Find where the given text appears and provide that cell's center as [X, Y] coordinate. 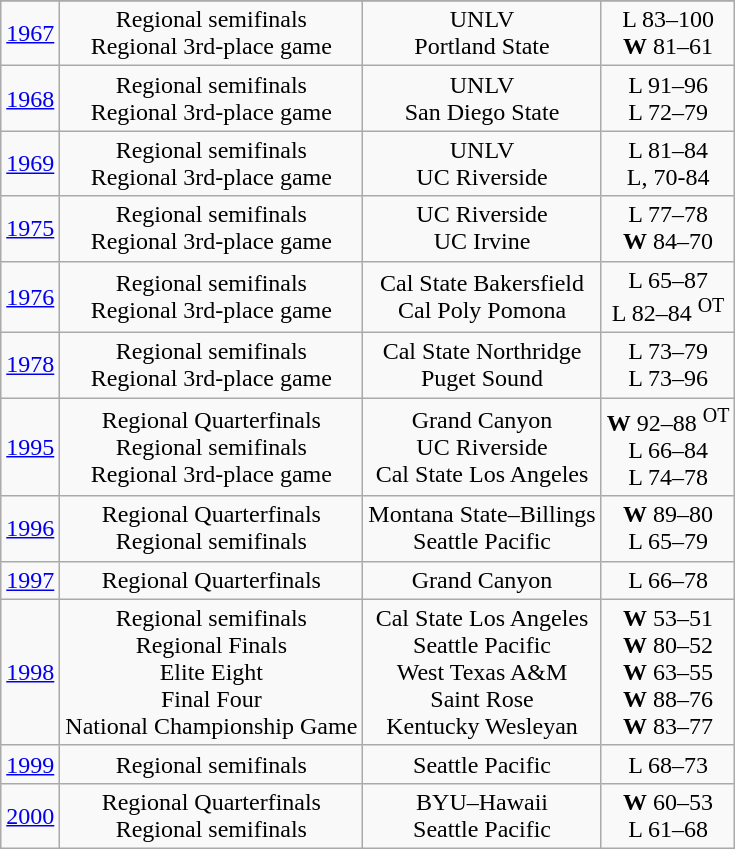
L 81–84L, 70-84 [668, 164]
W 89–80L 65–79 [668, 528]
Cal State BakersfieldCal Poly Pomona [482, 297]
L 77–78W 84–70 [668, 228]
Regional QuarterfinalsRegional semifinalsRegional 3rd-place game [212, 448]
L 73–79L 73–96 [668, 366]
1975 [30, 228]
1996 [30, 528]
1998 [30, 672]
L 68–73 [668, 764]
Seattle Pacific [482, 764]
UNLVUC Riverside [482, 164]
UNLVPortland State [482, 34]
Cal State Los AngelesSeattle PacificWest Texas A&MSaint RoseKentucky Wesleyan [482, 672]
W 60–53L 61–68 [668, 816]
1999 [30, 764]
Grand Canyon [482, 580]
Montana State–BillingsSeattle Pacific [482, 528]
Cal State NorthridgePuget Sound [482, 366]
BYU–HawaiiSeattle Pacific [482, 816]
1968 [30, 98]
1969 [30, 164]
W 53–51W 80–52W 63–55W 88–76W 83–77 [668, 672]
L 91–96L 72–79 [668, 98]
UNLVSan Diego State [482, 98]
L 65–87L 82–84 OT [668, 297]
Grand CanyonUC RiversideCal State Los Angeles [482, 448]
Regional semifinalsRegional FinalsElite EightFinal FourNational Championship Game [212, 672]
Regional semifinals [212, 764]
W 92–88 OTL 66–84L 74–78 [668, 448]
L 83–100W 81–61 [668, 34]
1995 [30, 448]
1976 [30, 297]
UC RiversideUC Irvine [482, 228]
L 66–78 [668, 580]
1997 [30, 580]
1967 [30, 34]
1978 [30, 366]
2000 [30, 816]
Regional Quarterfinals [212, 580]
